Return the [x, y] coordinate for the center point of the cell that contains the specified text.  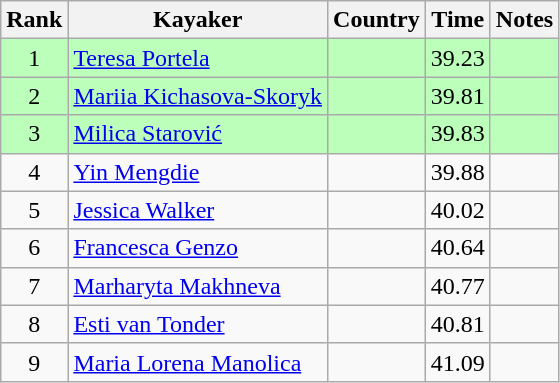
9 [34, 362]
41.09 [458, 362]
4 [34, 172]
Mariia Kichasova-Skoryk [198, 96]
39.83 [458, 134]
6 [34, 248]
Jessica Walker [198, 210]
39.81 [458, 96]
1 [34, 58]
Notes [524, 20]
Kayaker [198, 20]
Country [377, 20]
7 [34, 286]
Esti van Tonder [198, 324]
Maria Lorena Manolica [198, 362]
39.88 [458, 172]
Yin Mengdie [198, 172]
2 [34, 96]
40.02 [458, 210]
8 [34, 324]
Francesca Genzo [198, 248]
40.77 [458, 286]
39.23 [458, 58]
5 [34, 210]
Rank [34, 20]
Time [458, 20]
Milica Starović [198, 134]
Teresa Portela [198, 58]
3 [34, 134]
40.64 [458, 248]
Marharyta Makhneva [198, 286]
40.81 [458, 324]
